Extract the [X, Y] coordinate from the center of the cell holding the provided text.  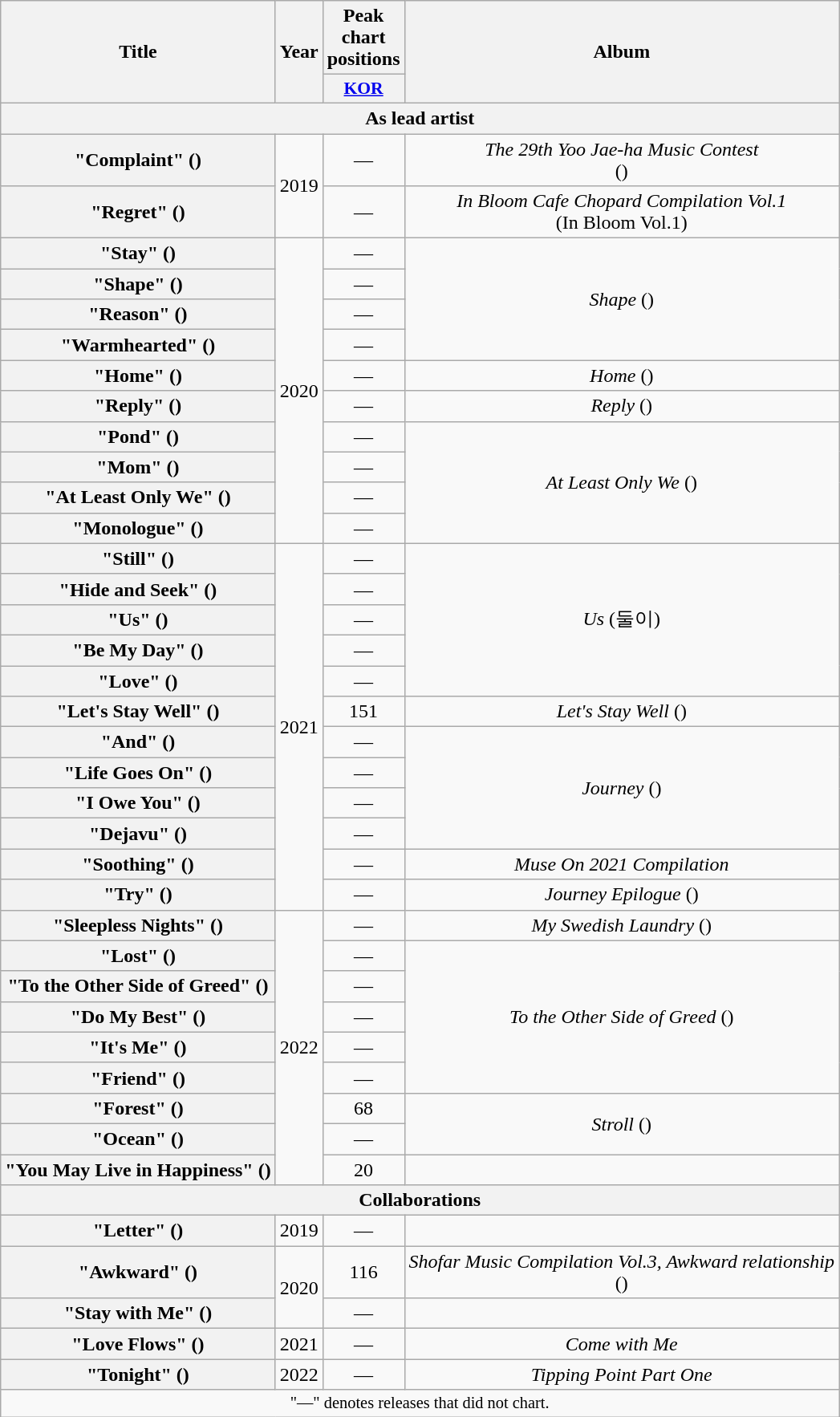
151 [363, 712]
To the Other Side of Greed () [622, 1017]
"You May Live in Happiness" () [138, 1169]
"Love Flows" () [138, 1344]
Shape () [622, 299]
"Letter" () [138, 1231]
The 29th Yoo Jae-ha Music Contest() [622, 159]
Collaborations [420, 1200]
116 [363, 1273]
Stroll () [622, 1123]
"Try" () [138, 895]
"Be My Day" () [138, 650]
68 [363, 1108]
"Home" () [138, 376]
"Reason" () [138, 315]
Album [622, 52]
"Warmhearted" () [138, 345]
"I Owe You" () [138, 803]
Title [138, 52]
"Monologue" () [138, 528]
Tipping Point Part One [622, 1374]
"Forest" () [138, 1108]
"Us" () [138, 619]
In Bloom Cafe Chopard Compilation Vol.1(In Bloom Vol.1) [622, 212]
"Pond" () [138, 436]
As lead artist [420, 118]
Us (둘이) [622, 619]
"Ocean" () [138, 1139]
Reply () [622, 406]
"Let's Stay Well" () [138, 712]
"Lost" () [138, 956]
Come with Me [622, 1344]
Year [298, 52]
"—" denotes releases that did not chart. [420, 1403]
"Mom" () [138, 467]
"At Least Only We" () [138, 497]
Shofar Music Compilation Vol.3, Awkward relationship() [622, 1273]
"Dejavu" () [138, 834]
"Stay with Me" () [138, 1313]
"Tonight" () [138, 1374]
"Love" () [138, 681]
Home () [622, 376]
"Hide and Seek" () [138, 589]
"Soothing" () [138, 864]
"Reply" () [138, 406]
KOR [363, 89]
My Swedish Laundry () [622, 925]
"Life Goes On" () [138, 773]
Muse On 2021 Compilation [622, 864]
"And" () [138, 742]
"Sleepless Nights" () [138, 925]
20 [363, 1169]
Journey () [622, 788]
"To the Other Side of Greed" () [138, 986]
Peak chart positions [363, 38]
"Regret" () [138, 212]
Journey Epilogue () [622, 895]
"Stay" () [138, 254]
"It's Me" () [138, 1047]
At Least Only We () [622, 482]
"Awkward" () [138, 1273]
"Shape" () [138, 284]
"Complaint" () [138, 159]
"Friend" () [138, 1078]
"Still" () [138, 558]
"Do My Best" () [138, 1017]
Let's Stay Well () [622, 712]
